Scan for the cell matching the given text and deliver its (X, Y) coordinate at center. 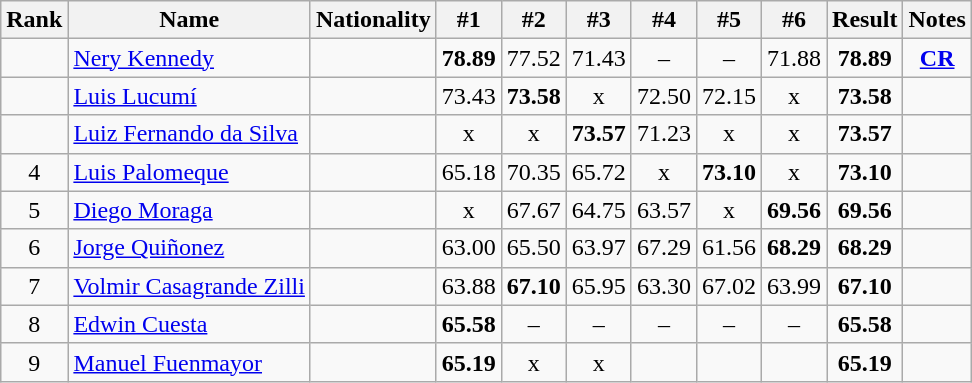
5 (34, 210)
Notes (937, 20)
77.52 (534, 58)
65.72 (598, 172)
#2 (534, 20)
#4 (664, 20)
#5 (728, 20)
71.43 (598, 58)
Luis Palomeque (190, 172)
63.88 (468, 286)
65.95 (598, 286)
Edwin Cuesta (190, 324)
Rank (34, 20)
67.67 (534, 210)
Luiz Fernando da Silva (190, 134)
67.02 (728, 286)
Manuel Fuenmayor (190, 362)
#1 (468, 20)
63.97 (598, 248)
65.50 (534, 248)
4 (34, 172)
72.15 (728, 96)
Nery Kennedy (190, 58)
Volmir Casagrande Zilli (190, 286)
7 (34, 286)
Diego Moraga (190, 210)
#3 (598, 20)
71.23 (664, 134)
63.00 (468, 248)
#6 (794, 20)
64.75 (598, 210)
Result (865, 20)
67.29 (664, 248)
8 (34, 324)
63.99 (794, 286)
70.35 (534, 172)
61.56 (728, 248)
6 (34, 248)
63.57 (664, 210)
Name (190, 20)
Nationality (373, 20)
CR (937, 58)
9 (34, 362)
72.50 (664, 96)
Jorge Quiñonez (190, 248)
65.18 (468, 172)
Luis Lucumí (190, 96)
71.88 (794, 58)
63.30 (664, 286)
73.43 (468, 96)
